Provide the (x, y) coordinate of the cell's center where the given text is located.  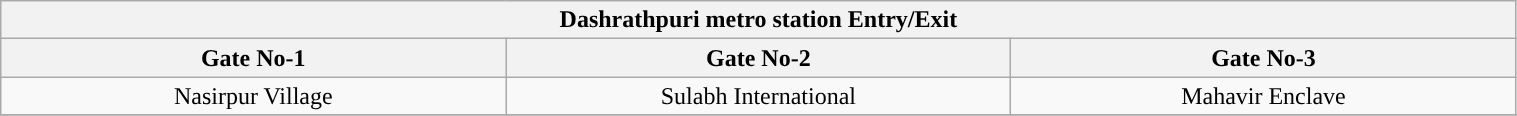
Gate No-2 (758, 58)
Gate No-3 (1264, 58)
Dashrathpuri metro station Entry/Exit (758, 20)
Sulabh International (758, 96)
Gate No-1 (254, 58)
Nasirpur Village (254, 96)
Mahavir Enclave (1264, 96)
